Identify which cell holds the provided text, then report its [x, y] central coordinate. 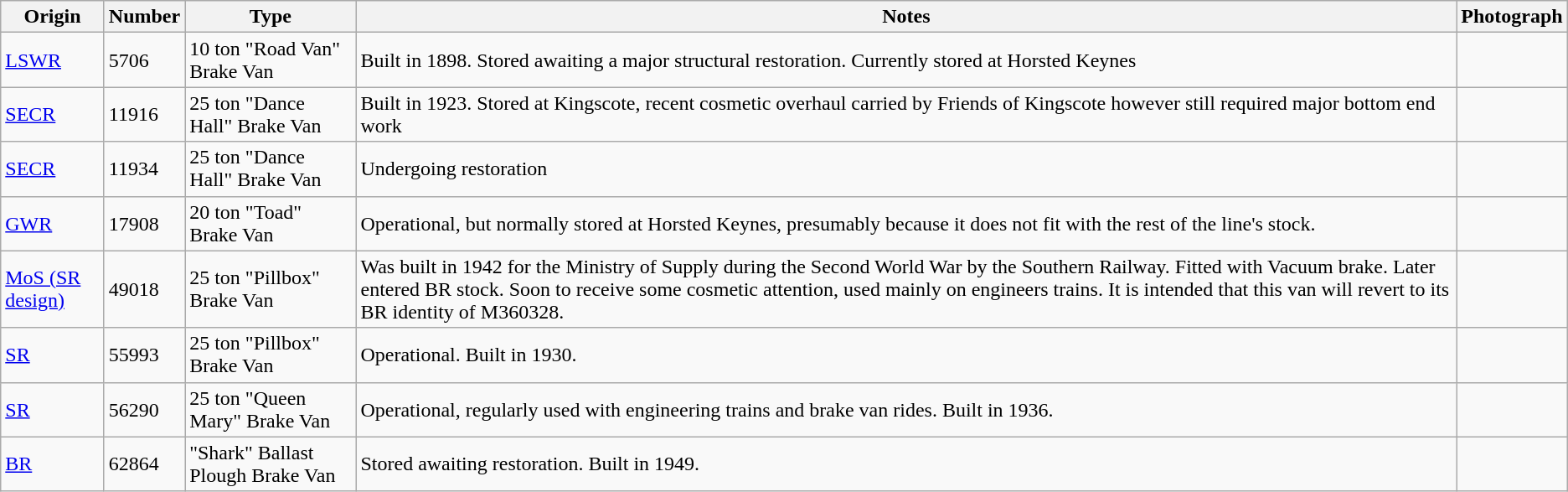
"Shark" Ballast Plough Brake Van [271, 464]
GWR [53, 223]
Stored awaiting restoration. Built in 1949. [906, 464]
LSWR [53, 60]
Built in 1898. Stored awaiting a major structural restoration. Currently stored at Horsted Keynes [906, 60]
Type [271, 17]
MoS (SR design) [53, 289]
5706 [144, 60]
Origin [53, 17]
Operational. Built in 1930. [906, 355]
20 ton "Toad" Brake Van [271, 223]
BR [53, 464]
Operational, but normally stored at Horsted Keynes, presumably because it does not fit with the rest of the line's stock. [906, 223]
56290 [144, 409]
Notes [906, 17]
17908 [144, 223]
Number [144, 17]
62864 [144, 464]
11934 [144, 169]
Photograph [1512, 17]
11916 [144, 114]
49018 [144, 289]
25 ton "Queen Mary" Brake Van [271, 409]
Undergoing restoration [906, 169]
10 ton "Road Van" Brake Van [271, 60]
55993 [144, 355]
Built in 1923. Stored at Kingscote, recent cosmetic overhaul carried by Friends of Kingscote however still required major bottom end work [906, 114]
Operational, regularly used with engineering trains and brake van rides. Built in 1936. [906, 409]
